From the cell containing the given text, extract its center point as [x, y] coordinate. 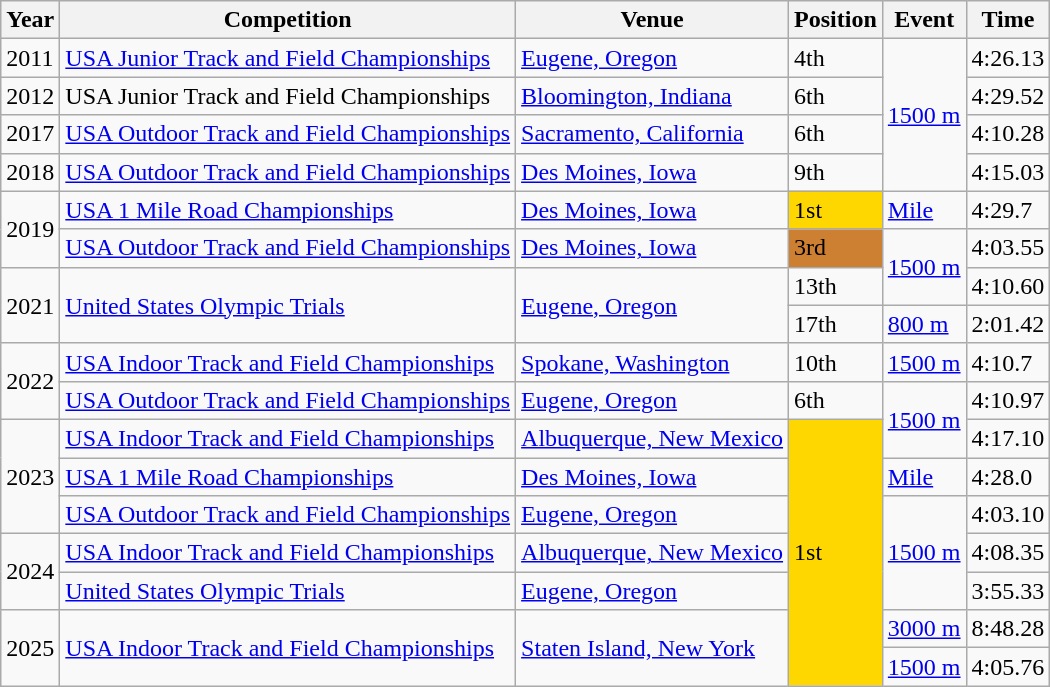
4:10.60 [1008, 286]
13th [836, 286]
Staten Island, New York [652, 648]
2017 [30, 134]
4:10.97 [1008, 400]
17th [836, 324]
Position [836, 20]
Venue [652, 20]
2024 [30, 572]
4:10.28 [1008, 134]
2011 [30, 58]
Event [924, 20]
4:29.52 [1008, 96]
4:08.35 [1008, 553]
3000 m [924, 629]
2025 [30, 648]
Time [1008, 20]
8:48.28 [1008, 629]
2022 [30, 381]
4:17.10 [1008, 438]
2012 [30, 96]
10th [836, 362]
2019 [30, 229]
3rd [836, 248]
9th [836, 172]
Competition [288, 20]
Bloomington, Indiana [652, 96]
Sacramento, California [652, 134]
4:15.03 [1008, 172]
2:01.42 [1008, 324]
2023 [30, 476]
3:55.33 [1008, 591]
2018 [30, 172]
4:10.7 [1008, 362]
4:03.10 [1008, 515]
4:05.76 [1008, 667]
Year [30, 20]
Spokane, Washington [652, 362]
4th [836, 58]
2021 [30, 305]
4:29.7 [1008, 210]
4:26.13 [1008, 58]
4:03.55 [1008, 248]
4:28.0 [1008, 477]
800 m [924, 324]
